For the text-containing cell, return its midpoint in [X, Y] coordinate format. 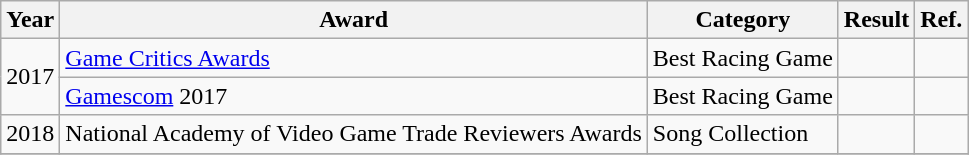
2017 [30, 77]
Ref. [942, 20]
Result [876, 20]
Song Collection [742, 134]
National Academy of Video Game Trade Reviewers Awards [354, 134]
2018 [30, 134]
Game Critics Awards [354, 58]
Gamescom 2017 [354, 96]
Award [354, 20]
Category [742, 20]
Year [30, 20]
